Capture the cell that displays the provided text and extract its [x, y] central coordinate. 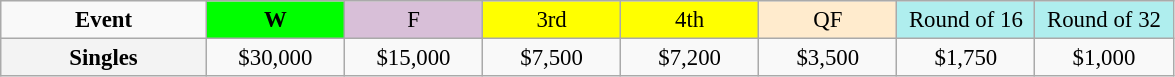
QF [828, 20]
$7,500 [552, 58]
3rd [552, 20]
4th [690, 20]
Event [104, 20]
$1,750 [966, 58]
Round of 32 [1104, 20]
$7,200 [690, 58]
Round of 16 [966, 20]
$1,000 [1104, 58]
Singles [104, 58]
$3,500 [828, 58]
$30,000 [275, 58]
F [413, 20]
$15,000 [413, 58]
W [275, 20]
